Extract the (x, y) coordinate from the center of the cell holding the provided text.  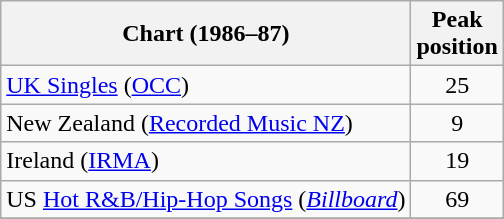
New Zealand (Recorded Music NZ) (206, 123)
69 (457, 199)
Ireland (IRMA) (206, 161)
25 (457, 85)
US Hot R&B/Hip-Hop Songs (Billboard) (206, 199)
UK Singles (OCC) (206, 85)
Chart (1986–87) (206, 34)
9 (457, 123)
19 (457, 161)
Peakposition (457, 34)
